Pinpoint the cell where the given text exists, returning its [x, y] midpoint coordinate. 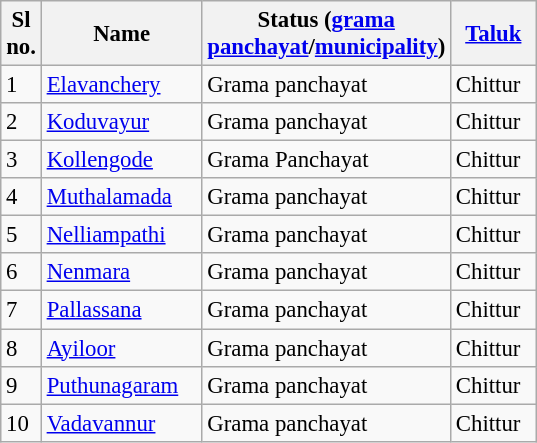
Status (grama panchayat/municipality) [326, 34]
9 [22, 385]
Pallassana [122, 310]
Elavanchery [122, 85]
Vadavannur [122, 423]
2 [22, 122]
Koduvayur [122, 122]
8 [22, 348]
Nelliampathi [122, 235]
Muthalamada [122, 197]
Puthunagaram [122, 385]
Nenmara [122, 273]
10 [22, 423]
Grama Panchayat [326, 160]
Taluk [494, 34]
Ayiloor [122, 348]
6 [22, 273]
1 [22, 85]
Sl no. [22, 34]
4 [22, 197]
7 [22, 310]
5 [22, 235]
Kollengode [122, 160]
3 [22, 160]
Name [122, 34]
